Return the (x, y) coordinate for the center point of the cell that contains the specified text.  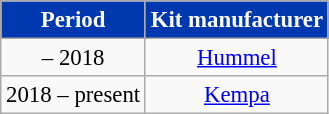
2018 – present (74, 95)
Kit manufacturer (236, 20)
Kempa (236, 95)
Period (74, 20)
Hummel (236, 58)
– 2018 (74, 58)
